Extract the [X, Y] coordinate from the center of the cell holding the provided text.  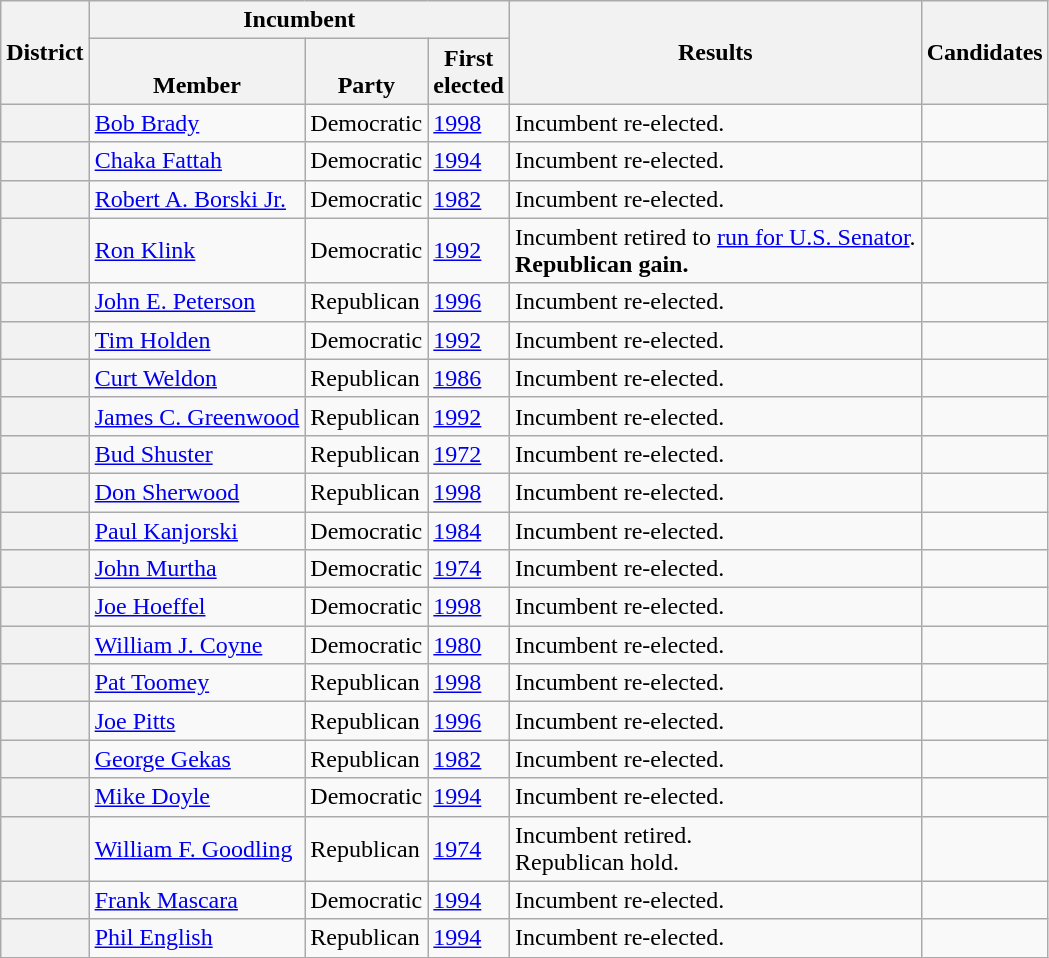
James C. Greenwood [197, 416]
Bud Shuster [197, 454]
Mike Doyle [197, 797]
Incumbent [299, 20]
Tim Holden [197, 340]
John E. Peterson [197, 302]
Don Sherwood [197, 492]
Bob Brady [197, 123]
Joe Pitts [197, 721]
William F. Goodling [197, 848]
1972 [469, 454]
Paul Kanjorski [197, 531]
Frank Mascara [197, 900]
1986 [469, 378]
District [45, 52]
1984 [469, 531]
Curt Weldon [197, 378]
Chaka Fattah [197, 161]
William J. Coyne [197, 645]
Robert A. Borski Jr. [197, 199]
Member [197, 72]
Pat Toomey [197, 683]
Results [715, 52]
1980 [469, 645]
Firstelected [469, 72]
Party [366, 72]
Incumbent retired.Republican hold. [715, 848]
Candidates [984, 52]
Joe Hoeffel [197, 607]
Phil English [197, 938]
Ron Klink [197, 250]
Incumbent retired to run for U.S. Senator.Republican gain. [715, 250]
John Murtha [197, 569]
George Gekas [197, 759]
